Return [x, y] of the center of cell containing provided text 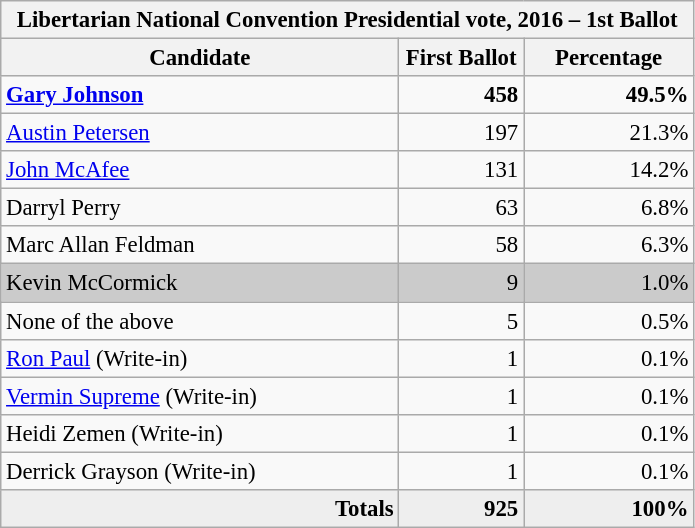
21.3% [609, 133]
Darryl Perry [200, 208]
1.0% [609, 283]
Derrick Grayson (Write-in) [200, 471]
58 [462, 245]
100% [609, 509]
6.3% [609, 245]
Gary Johnson [200, 95]
Kevin McCormick [200, 283]
Ron Paul (Write-in) [200, 358]
Austin Petersen [200, 133]
Candidate [200, 58]
14.2% [609, 170]
925 [462, 509]
John McAfee [200, 170]
197 [462, 133]
9 [462, 283]
Totals [200, 509]
First Ballot [462, 58]
Vermin Supreme (Write-in) [200, 396]
63 [462, 208]
6.8% [609, 208]
5 [462, 321]
131 [462, 170]
Marc Allan Feldman [200, 245]
49.5% [609, 95]
Libertarian National Convention Presidential vote, 2016 – 1st Ballot [348, 20]
458 [462, 95]
None of the above [200, 321]
Heidi Zemen (Write-in) [200, 433]
Percentage [609, 58]
0.5% [609, 321]
